From the cell containing the given text, extract its center point as (x, y) coordinate. 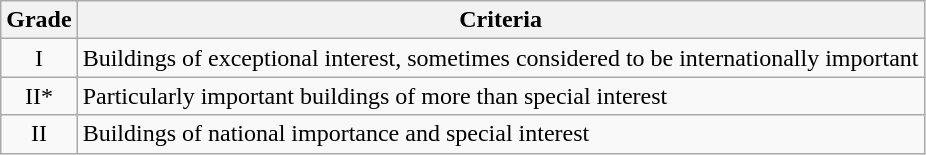
Buildings of national importance and special interest (500, 134)
Buildings of exceptional interest, sometimes considered to be internationally important (500, 58)
Criteria (500, 20)
Grade (39, 20)
II* (39, 96)
II (39, 134)
Particularly important buildings of more than special interest (500, 96)
I (39, 58)
